Capture the cell that displays the provided text and extract its (x, y) central coordinate. 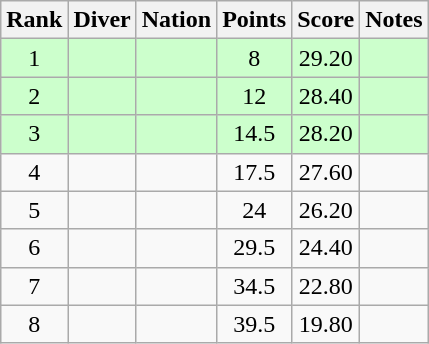
Nation (176, 20)
39.5 (254, 324)
7 (34, 286)
19.80 (326, 324)
14.5 (254, 134)
29.5 (254, 248)
26.20 (326, 210)
24 (254, 210)
34.5 (254, 286)
17.5 (254, 172)
Diver (102, 20)
22.80 (326, 286)
4 (34, 172)
2 (34, 96)
3 (34, 134)
6 (34, 248)
28.20 (326, 134)
24.40 (326, 248)
Notes (394, 20)
1 (34, 58)
Score (326, 20)
5 (34, 210)
Points (254, 20)
12 (254, 96)
27.60 (326, 172)
Rank (34, 20)
29.20 (326, 58)
28.40 (326, 96)
